Find where the given text appears and provide that cell's center as (x, y) coordinate. 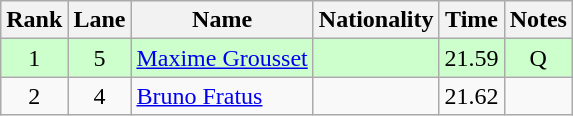
1 (34, 58)
Lane (100, 20)
Nationality (376, 20)
21.59 (472, 58)
Bruno Fratus (222, 96)
21.62 (472, 96)
5 (100, 58)
4 (100, 96)
Maxime Grousset (222, 58)
Name (222, 20)
Q (538, 58)
Time (472, 20)
Rank (34, 20)
Notes (538, 20)
2 (34, 96)
